Find where the given text appears and provide that cell's center as [x, y] coordinate. 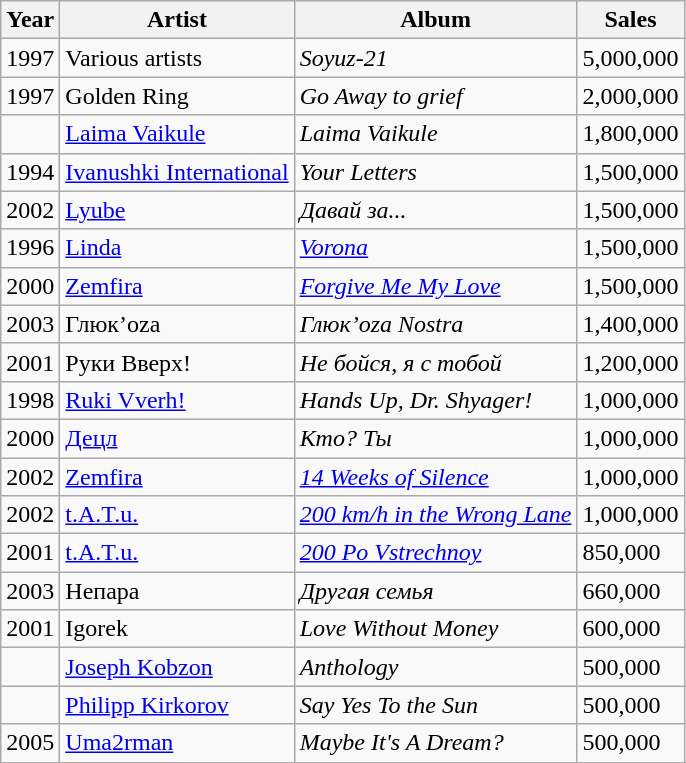
Linda [177, 248]
Непара [177, 591]
Soyuz-21 [436, 58]
Ruki Vverh! [177, 400]
Sales [630, 20]
1,400,000 [630, 324]
Не бойся, я с тобой [436, 362]
2005 [30, 743]
200 Po Vstrechnoy [436, 553]
5,000,000 [630, 58]
Igorek [177, 629]
Joseph Kobzon [177, 667]
1998 [30, 400]
Maybe It's A Dream? [436, 743]
1,200,000 [630, 362]
Philipp Kirkorov [177, 705]
Your Letters [436, 172]
Artist [177, 20]
Кто? Ты [436, 438]
14 Weeks of Silence [436, 477]
Децл [177, 438]
Руки Вверх! [177, 362]
Давай за... [436, 210]
Forgive Me My Love [436, 286]
Hands Up, Dr. Shyager! [436, 400]
1,800,000 [630, 134]
Ivanushki International [177, 172]
Love Without Money [436, 629]
660,000 [630, 591]
Various artists [177, 58]
2,000,000 [630, 96]
Go Away to grief [436, 96]
Golden Ring [177, 96]
Глюк’oza Nostra [436, 324]
Say Yes To the Sun [436, 705]
850,000 [630, 553]
600,000 [630, 629]
1996 [30, 248]
Lyube [177, 210]
Другая семья [436, 591]
1994 [30, 172]
Album [436, 20]
Vorona [436, 248]
Uma2rman [177, 743]
200 km/h in the Wrong Lane [436, 515]
Глюк’oza [177, 324]
Anthology [436, 667]
Year [30, 20]
